Pinpoint the cell where the given text exists, returning its (x, y) midpoint coordinate. 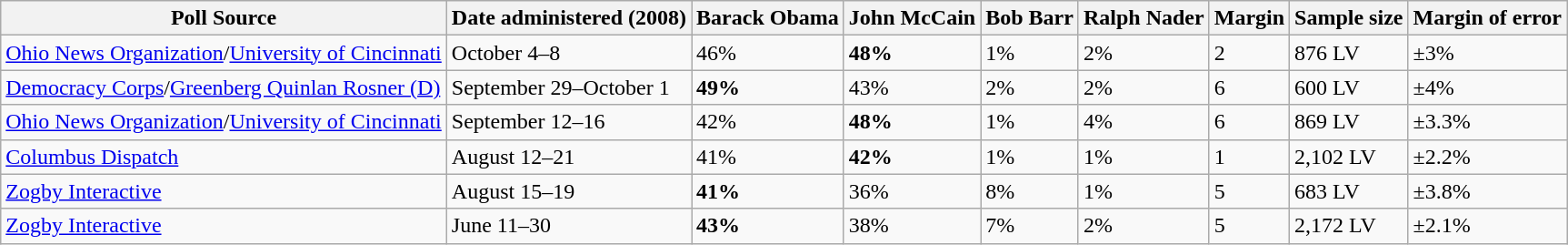
Columbus Dispatch (224, 157)
Sample size (1349, 18)
±2.2% (1487, 157)
June 11–30 (569, 226)
7% (1030, 226)
August 15–19 (569, 191)
2,102 LV (1349, 157)
1 (1249, 157)
Barack Obama (768, 18)
Margin (1249, 18)
±2.1% (1487, 226)
4% (1144, 122)
September 12–16 (569, 122)
August 12–21 (569, 157)
±3% (1487, 53)
Democracy Corps/Greenberg Quinlan Rosner (D) (224, 87)
±4% (1487, 87)
869 LV (1349, 122)
683 LV (1349, 191)
Bob Barr (1030, 18)
John McCain (912, 18)
±3.8% (1487, 191)
876 LV (1349, 53)
49% (768, 87)
Ralph Nader (1144, 18)
2,172 LV (1349, 226)
Margin of error (1487, 18)
October 4–8 (569, 53)
600 LV (1349, 87)
36% (912, 191)
8% (1030, 191)
Poll Source (224, 18)
46% (768, 53)
2 (1249, 53)
September 29–October 1 (569, 87)
Date administered (2008) (569, 18)
38% (912, 226)
±3.3% (1487, 122)
